For the text-containing cell, return its midpoint in (x, y) coordinate format. 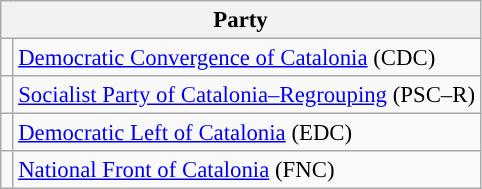
National Front of Catalonia (FNC) (246, 170)
Party (241, 20)
Democratic Convergence of Catalonia (CDC) (246, 58)
Democratic Left of Catalonia (EDC) (246, 133)
Socialist Party of Catalonia–Regrouping (PSC–R) (246, 95)
